From the cell containing the given text, extract its center point as [x, y] coordinate. 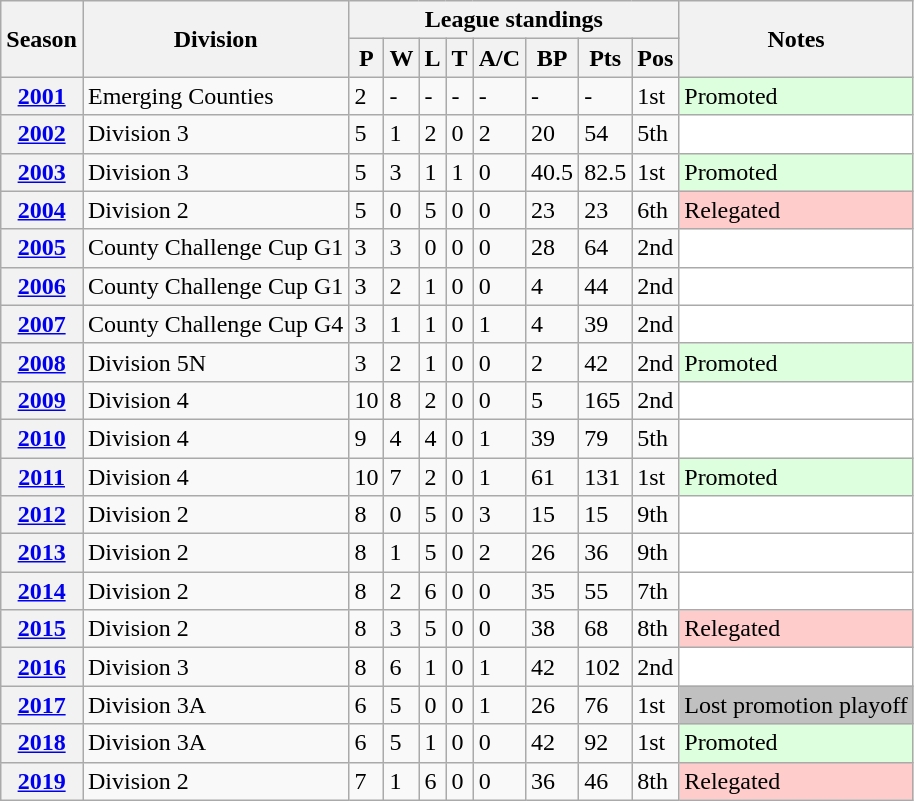
54 [606, 134]
46 [606, 781]
9 [366, 438]
2016 [42, 667]
40.5 [552, 172]
76 [606, 705]
Notes [796, 39]
Emerging Counties [215, 96]
P [366, 58]
6th [656, 210]
2003 [42, 172]
2007 [42, 324]
L [432, 58]
2002 [42, 134]
2011 [42, 477]
2013 [42, 553]
2004 [42, 210]
Season [42, 39]
2010 [42, 438]
2005 [42, 248]
W [402, 58]
A/C [499, 58]
20 [552, 134]
T [460, 58]
82.5 [606, 172]
County Challenge Cup G4 [215, 324]
2014 [42, 591]
92 [606, 743]
2008 [42, 362]
7th [656, 591]
131 [606, 477]
28 [552, 248]
2015 [42, 629]
102 [606, 667]
2019 [42, 781]
League standings [514, 20]
Pts [606, 58]
2009 [42, 400]
2017 [42, 705]
Lost promotion playoff [796, 705]
Division [215, 39]
2012 [42, 515]
44 [606, 286]
2018 [42, 743]
BP [552, 58]
Division 5N [215, 362]
68 [606, 629]
64 [606, 248]
38 [552, 629]
2006 [42, 286]
Pos [656, 58]
79 [606, 438]
35 [552, 591]
165 [606, 400]
55 [606, 591]
61 [552, 477]
2001 [42, 96]
